Scan for the cell matching the given text and deliver its (x, y) coordinate at center. 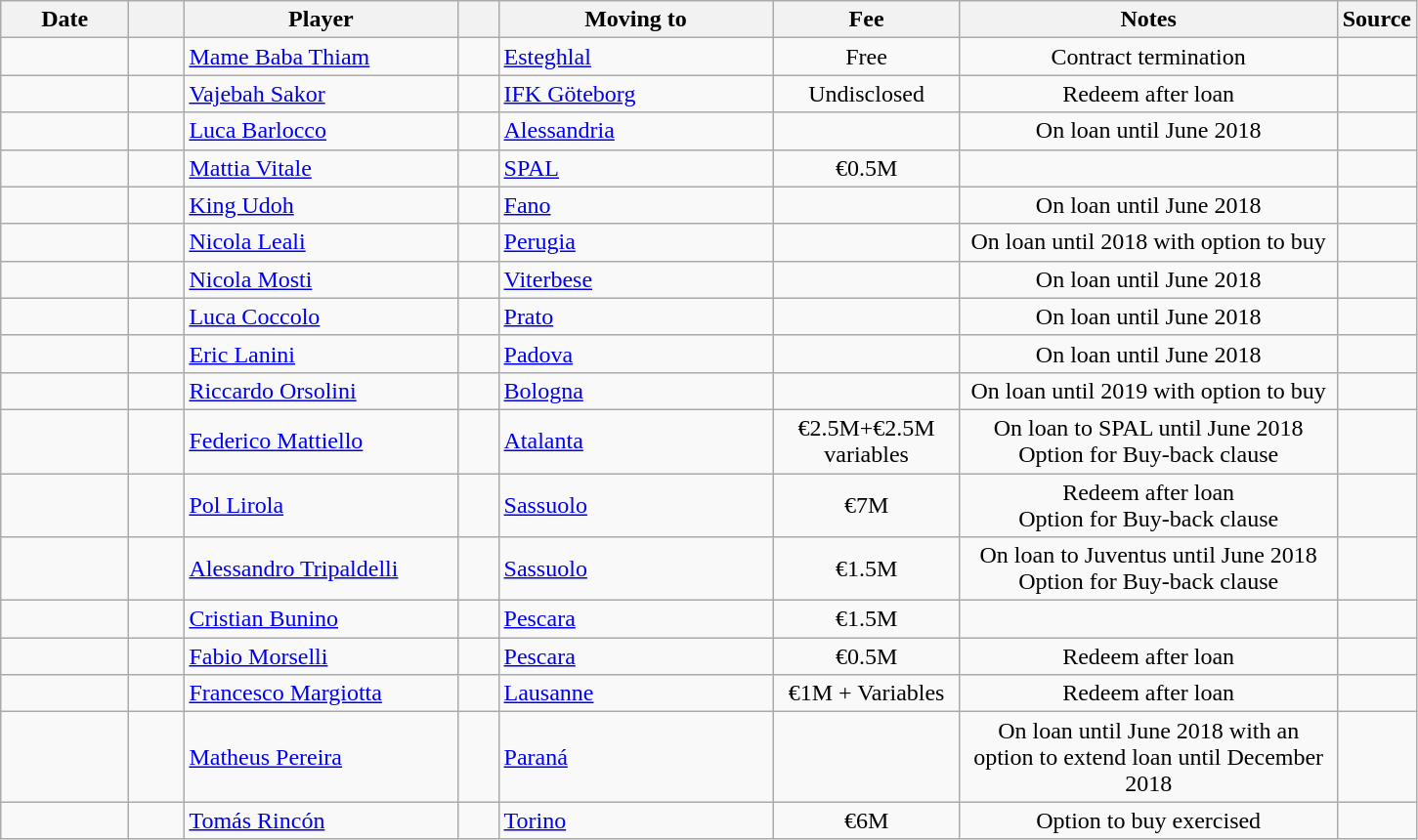
On loan to SPAL until June 2018 Option for Buy-back clause (1148, 441)
Luca Coccolo (321, 316)
Source (1376, 20)
Matheus Pereira (321, 757)
Bologna (635, 391)
Pol Lirola (321, 504)
Esteghlal (635, 57)
SPAL (635, 168)
€6M (866, 820)
Alessandria (635, 131)
Contract termination (1148, 57)
Padova (635, 354)
King Udoh (321, 205)
Nicola Mosti (321, 279)
Viterbese (635, 279)
Atalanta (635, 441)
Paraná (635, 757)
IFK Göteborg (635, 94)
Prato (635, 316)
Torino (635, 820)
Nicola Leali (321, 242)
Option to buy exercised (1148, 820)
€1M + Variables (866, 693)
Vajebah Sakor (321, 94)
Federico Mattiello (321, 441)
Player (321, 20)
Francesco Margiotta (321, 693)
Luca Barlocco (321, 131)
Undisclosed (866, 94)
Tomás Rincón (321, 820)
Perugia (635, 242)
Mattia Vitale (321, 168)
Mame Baba Thiam (321, 57)
On loan until 2018 with option to buy (1148, 242)
On loan until 2019 with option to buy (1148, 391)
Fee (866, 20)
Alessandro Tripaldelli (321, 568)
Redeem after loan Option for Buy-back clause (1148, 504)
Fano (635, 205)
€2.5M+€2.5M variables (866, 441)
Cristian Bunino (321, 619)
Date (64, 20)
€7M (866, 504)
Lausanne (635, 693)
Moving to (635, 20)
Eric Lanini (321, 354)
Free (866, 57)
On loan until June 2018 with an option to extend loan until December 2018 (1148, 757)
Fabio Morselli (321, 656)
Notes (1148, 20)
Riccardo Orsolini (321, 391)
On loan to Juventus until June 2018 Option for Buy-back clause (1148, 568)
